From the cell containing the given text, extract its center point as [x, y] coordinate. 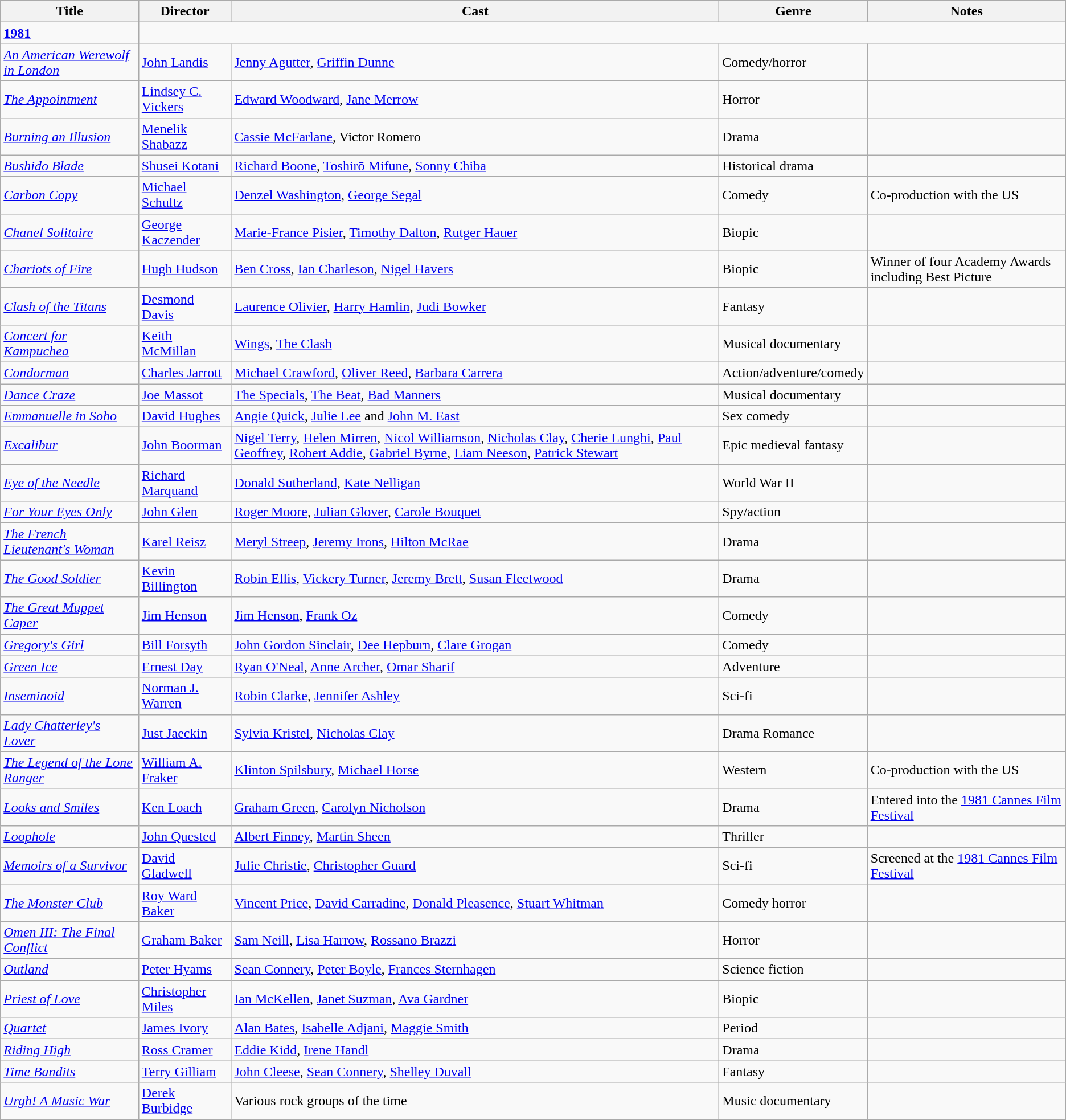
Alan Bates, Isabelle Adjani, Maggie Smith [475, 1028]
For Your Eyes Only [69, 512]
Cast [475, 11]
Charles Jarrott [184, 373]
Excalibur [69, 445]
Julie Christie, Christopher Guard [475, 866]
Title [69, 11]
Sex comedy [793, 416]
Joe Massot [184, 395]
Laurence Olivier, Harry Hamlin, Judi Bowker [475, 306]
Karel Reisz [184, 541]
Keith McMillan [184, 343]
Comedy horror [793, 902]
Lady Chatterley's Lover [69, 733]
The Great Muppet Caper [69, 615]
Various rock groups of the time [475, 1101]
Burning an Illusion [69, 137]
Urgh! A Music War [69, 1101]
Terry Gilliam [184, 1072]
Ben Cross, Ian Charleson, Nigel Havers [475, 269]
Sam Neill, Lisa Harrow, Rossano Brazzi [475, 940]
The Appointment [69, 99]
Quartet [69, 1028]
Science fiction [793, 970]
Winner of four Academy Awards including Best Picture [966, 269]
Richard Boone, Toshirō Mifune, Sonny Chiba [475, 166]
Jim Henson [184, 615]
Spy/action [793, 512]
Roy Ward Baker [184, 902]
The Good Soldier [69, 579]
Riding High [69, 1050]
The French Lieutenant's Woman [69, 541]
Michael Crawford, Oliver Reed, Barbara Carrera [475, 373]
Drama Romance [793, 733]
Thriller [793, 836]
Period [793, 1028]
An American Werewolf in London [69, 63]
Just Jaeckin [184, 733]
Western [793, 770]
Robin Ellis, Vickery Turner, Jeremy Brett, Susan Fleetwood [475, 579]
John Quested [184, 836]
World War II [793, 483]
Priest of Love [69, 999]
Clash of the Titans [69, 306]
Omen III: The Final Conflict [69, 940]
Desmond Davis [184, 306]
Graham Green, Carolyn Nicholson [475, 807]
Emmanuelle in Soho [69, 416]
Klinton Spilsbury, Michael Horse [475, 770]
Sylvia Kristel, Nicholas Clay [475, 733]
Action/adventure/comedy [793, 373]
John Boorman [184, 445]
Peter Hyams [184, 970]
Looks and Smiles [69, 807]
Ryan O'Neal, Anne Archer, Omar Sharif [475, 667]
Music documentary [793, 1101]
John Glen [184, 512]
Shusei Kotani [184, 166]
Graham Baker [184, 940]
Chariots of Fire [69, 269]
The Legend of the Lone Ranger [69, 770]
Vincent Price, David Carradine, Donald Pleasence, Stuart Whitman [475, 902]
Ernest Day [184, 667]
George Kaczender [184, 232]
The Monster Club [69, 902]
John Landis [184, 63]
Concert for Kampuchea [69, 343]
Donald Sutherland, Kate Nelligan [475, 483]
Menelik Shabazz [184, 137]
Edward Woodward, Jane Merrow [475, 99]
Ross Cramer [184, 1050]
Richard Marquand [184, 483]
Jim Henson, Frank Oz [475, 615]
Meryl Streep, Jeremy Irons, Hilton McRae [475, 541]
1981 [69, 33]
John Cleese, Sean Connery, Shelley Duvall [475, 1072]
Jenny Agutter, Griffin Dunne [475, 63]
Comedy/horror [793, 63]
Robin Clarke, Jennifer Ashley [475, 696]
Marie-France Pisier, Timothy Dalton, Rutger Hauer [475, 232]
Entered into the 1981 Cannes Film Festival [966, 807]
Norman J. Warren [184, 696]
Michael Schultz [184, 195]
Ian McKellen, Janet Suzman, Ava Gardner [475, 999]
Sean Connery, Peter Boyle, Frances Sternhagen [475, 970]
Screened at the 1981 Cannes Film Festival [966, 866]
Adventure [793, 667]
The Specials, The Beat, Bad Manners [475, 395]
Loophole [69, 836]
Hugh Hudson [184, 269]
Dance Craze [69, 395]
Condorman [69, 373]
Eddie Kidd, Irene Handl [475, 1050]
David Gladwell [184, 866]
Albert Finney, Martin Sheen [475, 836]
James Ivory [184, 1028]
David Hughes [184, 416]
Gregory's Girl [69, 645]
Time Bandits [69, 1072]
Green Ice [69, 667]
Memoirs of a Survivor [69, 866]
Lindsey C. Vickers [184, 99]
Notes [966, 11]
Epic medieval fantasy [793, 445]
Genre [793, 11]
Wings, The Clash [475, 343]
Chanel Solitaire [69, 232]
Eye of the Needle [69, 483]
Ken Loach [184, 807]
Outland [69, 970]
Christopher Miles [184, 999]
Director [184, 11]
Carbon Copy [69, 195]
Kevin Billington [184, 579]
Inseminoid [69, 696]
Bill Forsyth [184, 645]
Denzel Washington, George Segal [475, 195]
Historical drama [793, 166]
John Gordon Sinclair, Dee Hepburn, Clare Grogan [475, 645]
Angie Quick, Julie Lee and John M. East [475, 416]
Bushido Blade [69, 166]
Nigel Terry, Helen Mirren, Nicol Williamson, Nicholas Clay, Cherie Lunghi, Paul Geoffrey, Robert Addie, Gabriel Byrne, Liam Neeson, Patrick Stewart [475, 445]
Derek Burbidge [184, 1101]
Cassie McFarlane, Victor Romero [475, 137]
Roger Moore, Julian Glover, Carole Bouquet [475, 512]
William A. Fraker [184, 770]
